Extract the (x, y) coordinate from the center of the cell holding the provided text.  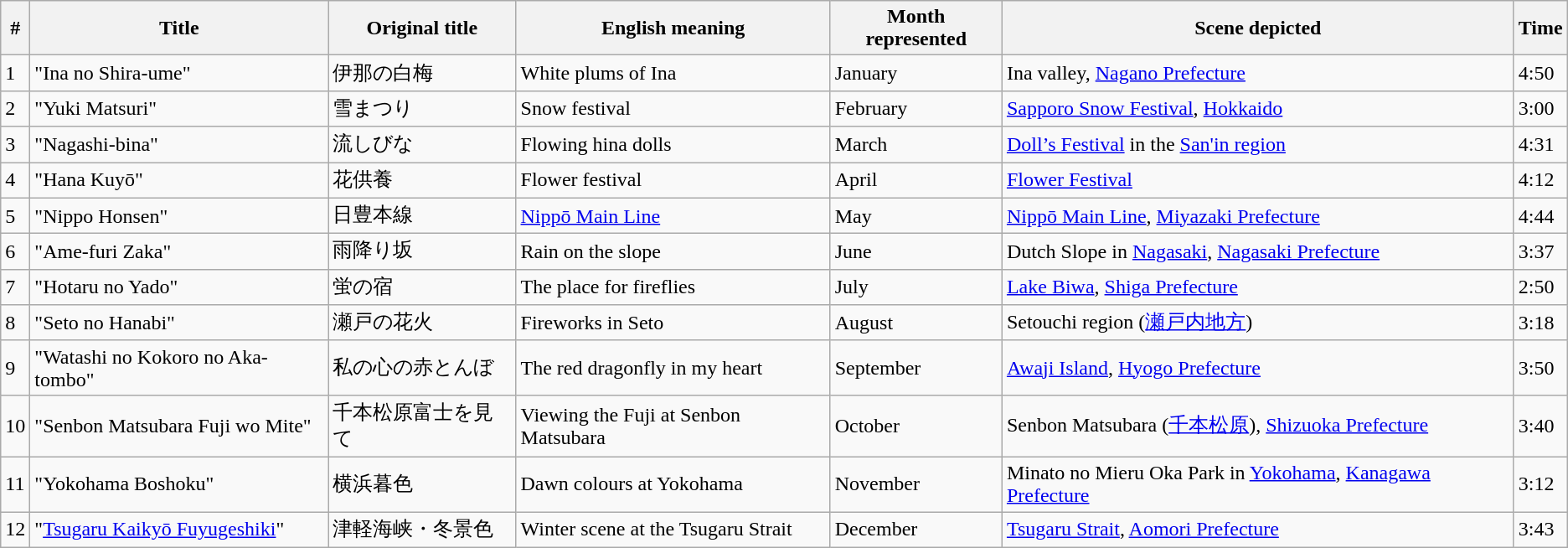
"Yuki Matsuri" (179, 109)
雨降り坂 (422, 251)
Dutch Slope in Nagasaki, Nagasaki Prefecture (1258, 251)
November (916, 484)
Snow festival (673, 109)
4:31 (1540, 144)
"Watashi no Kokoro no Aka-tombo" (179, 367)
3:37 (1540, 251)
Scene depicted (1258, 28)
"Yokohama Boshoku" (179, 484)
Nippō Main Line (673, 216)
# (15, 28)
3:00 (1540, 109)
Flower festival (673, 181)
Setouchi region (瀬戸内地方) (1258, 323)
White plums of Ina (673, 74)
Time (1540, 28)
"Tsugaru Kaikyō Fuyugeshiki" (179, 530)
Nippō Main Line, Miyazaki Prefecture (1258, 216)
Awaji Island, Hyogo Prefecture (1258, 367)
3:40 (1540, 426)
July (916, 287)
February (916, 109)
3:18 (1540, 323)
雪まつり (422, 109)
蛍の宿 (422, 287)
12 (15, 530)
4:12 (1540, 181)
日豊本線 (422, 216)
2 (15, 109)
千本松原富士を見て (422, 426)
7 (15, 287)
花供養 (422, 181)
津軽海峡・冬景色 (422, 530)
4 (15, 181)
Sapporo Snow Festival, Hokkaido (1258, 109)
私の心の赤とんぼ (422, 367)
4:50 (1540, 74)
December (916, 530)
April (916, 181)
Month represented (916, 28)
March (916, 144)
Title (179, 28)
Lake Biwa, Shiga Prefecture (1258, 287)
Minato no Mieru Oka Park in Yokohama, Kanagawa Prefecture (1258, 484)
8 (15, 323)
"Senbon Matsubara Fuji wo Mite" (179, 426)
4:44 (1540, 216)
Winter scene at the Tsugaru Strait (673, 530)
5 (15, 216)
Viewing the Fuji at Senbon Matsubara (673, 426)
"Nagashi-bina" (179, 144)
Ina valley, Nagano Prefecture (1258, 74)
横浜暮色 (422, 484)
May (916, 216)
Flowing hina dolls (673, 144)
9 (15, 367)
"Nippo Honsen" (179, 216)
3:12 (1540, 484)
The place for fireflies (673, 287)
Dawn colours at Yokohama (673, 484)
"Ina no Shira-ume" (179, 74)
October (916, 426)
瀬戸の花火 (422, 323)
Flower Festival (1258, 181)
January (916, 74)
Original title (422, 28)
August (916, 323)
Fireworks in Seto (673, 323)
3:43 (1540, 530)
English meaning (673, 28)
"Hana Kuyō" (179, 181)
1 (15, 74)
"Seto no Hanabi" (179, 323)
Senbon Matsubara (千本松原), Shizuoka Prefecture (1258, 426)
The red dragonfly in my heart (673, 367)
3:50 (1540, 367)
Tsugaru Strait, Aomori Prefecture (1258, 530)
Rain on the slope (673, 251)
Doll’s Festival in the San'in region (1258, 144)
"Hotaru no Yado" (179, 287)
6 (15, 251)
"Ame-furi Zaka" (179, 251)
11 (15, 484)
流しびな (422, 144)
10 (15, 426)
3 (15, 144)
June (916, 251)
2:50 (1540, 287)
伊那の白梅 (422, 74)
September (916, 367)
